For the text-containing cell, return its midpoint in (x, y) coordinate format. 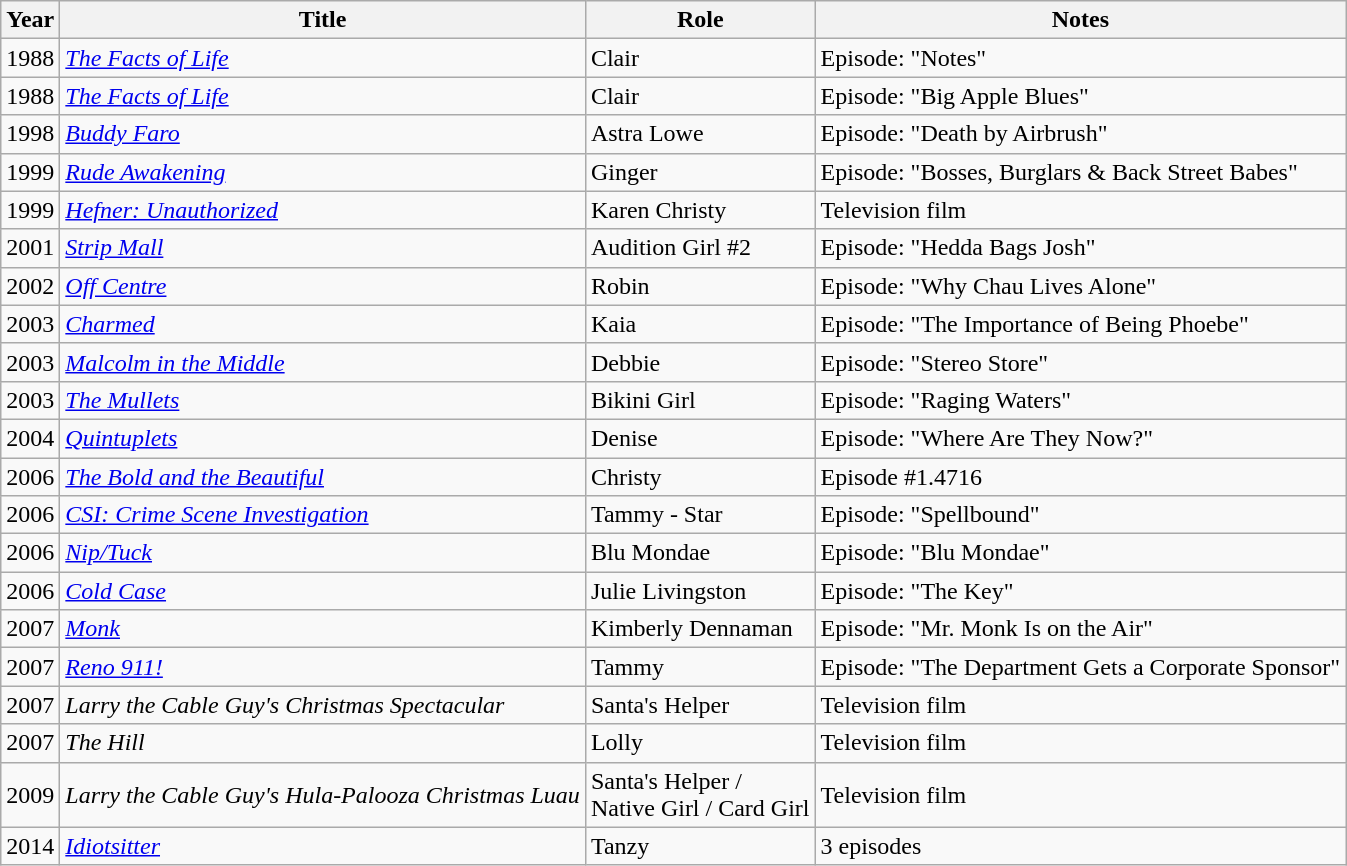
Title (323, 20)
Episode: "The Key" (1080, 591)
Larry the Cable Guy's Hula-Palooza Christmas Luau (323, 794)
Tammy - Star (700, 515)
Notes (1080, 20)
Kaia (700, 324)
Hefner: Unauthorized (323, 210)
Astra Lowe (700, 134)
Episode #1.4716 (1080, 477)
Audition Girl #2 (700, 248)
Episode: "The Department Gets a Corporate Sponsor" (1080, 667)
Off Centre (323, 286)
1998 (30, 134)
Debbie (700, 362)
2002 (30, 286)
Rude Awakening (323, 172)
3 episodes (1080, 846)
Episode: "Notes" (1080, 58)
The Hill (323, 743)
Kimberly Dennaman (700, 629)
Tanzy (700, 846)
Blu Mondae (700, 553)
Role (700, 20)
Episode: "Blu Mondae" (1080, 553)
Santa's Helper /Native Girl / Card Girl (700, 794)
Christy (700, 477)
Lolly (700, 743)
Episode: "Why Chau Lives Alone" (1080, 286)
Reno 911! (323, 667)
Episode: "Stereo Store" (1080, 362)
Episode: "The Importance of Being Phoebe" (1080, 324)
Quintuplets (323, 438)
Charmed (323, 324)
Episode: "Big Apple Blues" (1080, 96)
Cold Case (323, 591)
Buddy Faro (323, 134)
Karen Christy (700, 210)
Idiotsitter (323, 846)
Episode: "Where Are They Now?" (1080, 438)
Malcolm in the Middle (323, 362)
The Bold and the Beautiful (323, 477)
Episode: "Spellbound" (1080, 515)
Bikini Girl (700, 400)
Nip/Tuck (323, 553)
Santa's Helper (700, 705)
Monk (323, 629)
Episode: "Raging Waters" (1080, 400)
Episode: "Bosses, Burglars & Back Street Babes" (1080, 172)
Year (30, 20)
The Mullets (323, 400)
2004 (30, 438)
Episode: "Mr. Monk Is on the Air" (1080, 629)
Tammy (700, 667)
Denise (700, 438)
CSI: Crime Scene Investigation (323, 515)
2014 (30, 846)
Episode: "Hedda Bags Josh" (1080, 248)
2009 (30, 794)
2001 (30, 248)
Robin (700, 286)
Ginger (700, 172)
Strip Mall (323, 248)
Julie Livingston (700, 591)
Larry the Cable Guy's Christmas Spectacular (323, 705)
Episode: "Death by Airbrush" (1080, 134)
